Locate the cell with the specified text and output its (x, y) center coordinate. 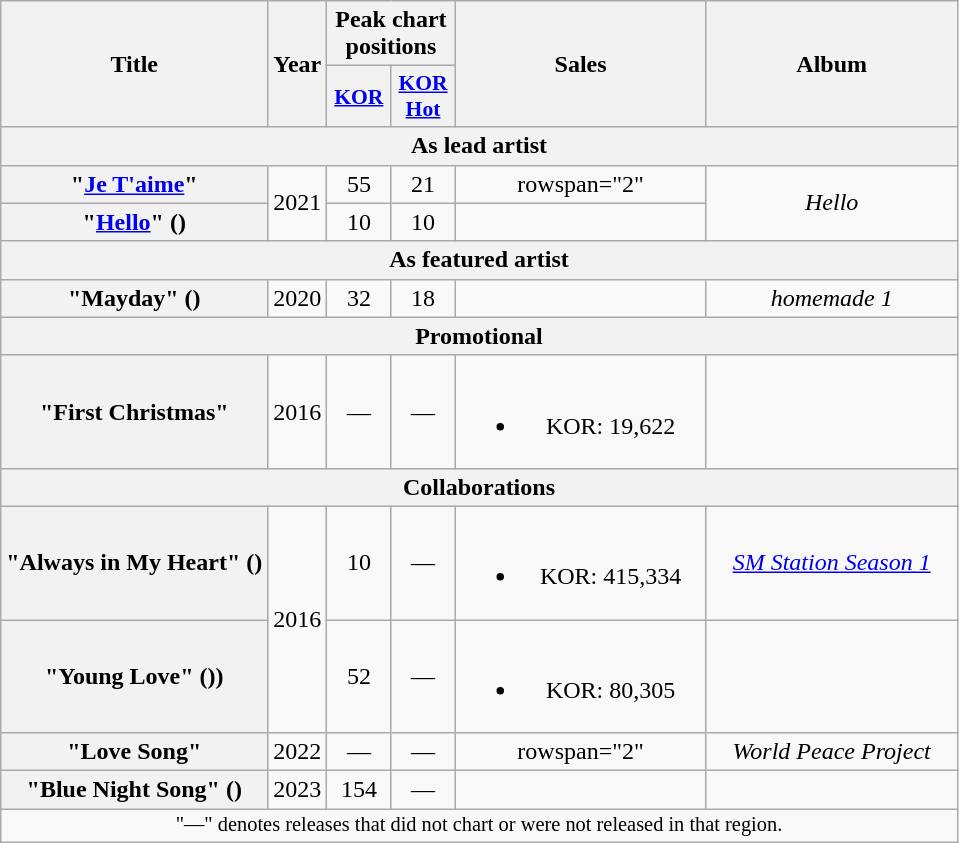
154 (359, 790)
Promotional (479, 336)
As featured artist (479, 260)
homemade 1 (832, 298)
As lead artist (479, 146)
52 (359, 676)
"Love Song" (134, 752)
KOR: 80,305 (580, 676)
"—" denotes releases that did not chart or were not released in that region. (479, 826)
Collaborations (479, 487)
"Always in My Heart" () (134, 562)
Album (832, 64)
2021 (298, 203)
55 (359, 184)
"Blue Night Song" () (134, 790)
Year (298, 64)
"Je T'aime" (134, 184)
2020 (298, 298)
2022 (298, 752)
Peak chartpositions (391, 34)
KOR: 415,334 (580, 562)
"Hello" () (134, 222)
"Young Love" ()) (134, 676)
"Mayday" () (134, 298)
21 (423, 184)
Title (134, 64)
World Peace Project (832, 752)
"First Christmas" (134, 412)
Sales (580, 64)
SM Station Season 1 (832, 562)
KORHot (423, 96)
KOR (359, 96)
32 (359, 298)
Hello (832, 203)
2023 (298, 790)
18 (423, 298)
KOR: 19,622 (580, 412)
